Detect which cell encompasses the target text, then output its (X, Y) center coordinate. 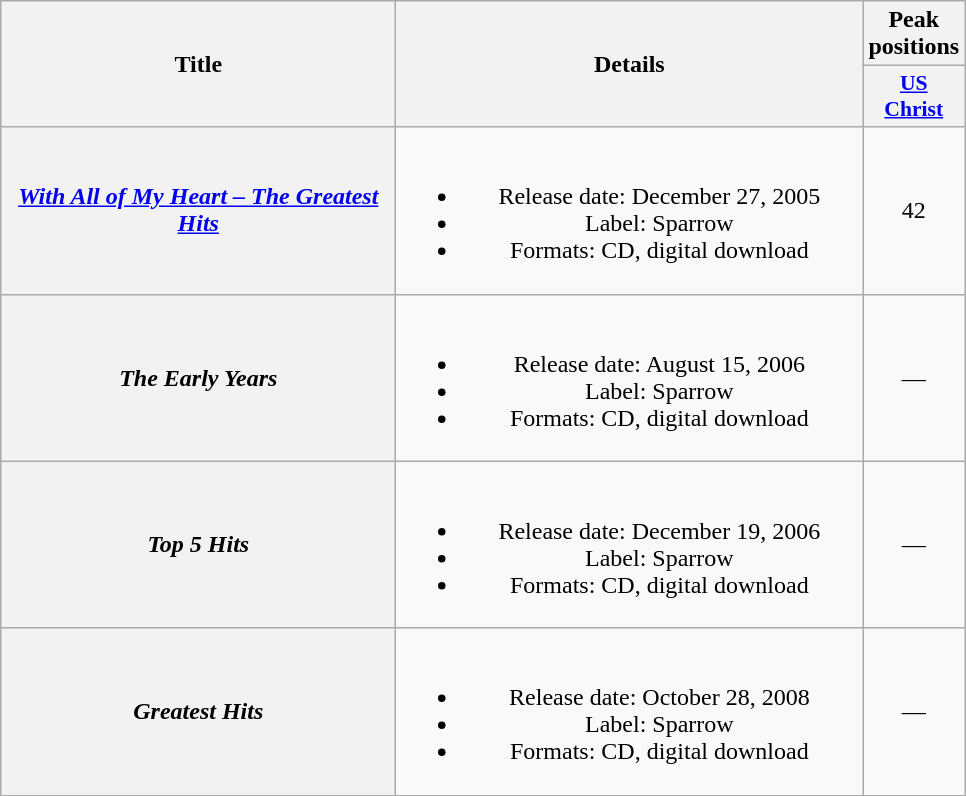
With All of My Heart – The Greatest Hits (198, 210)
Title (198, 64)
US Christ (914, 96)
Peak positions (914, 34)
Release date: October 28, 2008Label: SparrowFormats: CD, digital download (630, 712)
Greatest Hits (198, 712)
Release date: August 15, 2006Label: SparrowFormats: CD, digital download (630, 378)
42 (914, 210)
Details (630, 64)
Top 5 Hits (198, 544)
Release date: December 19, 2006Label: SparrowFormats: CD, digital download (630, 544)
The Early Years (198, 378)
Release date: December 27, 2005Label: SparrowFormats: CD, digital download (630, 210)
